Extract the (X, Y) coordinate from the center of the cell holding the provided text.  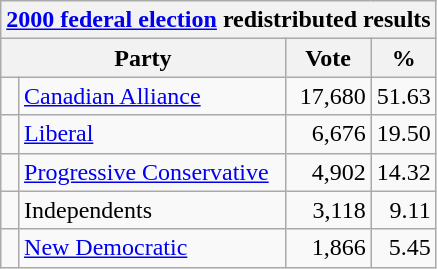
Vote (328, 58)
Party (143, 58)
1,866 (328, 248)
New Democratic (152, 248)
14.32 (404, 172)
Independents (152, 210)
Progressive Conservative (152, 172)
5.45 (404, 248)
2000 federal election redistributed results (218, 20)
Liberal (152, 134)
% (404, 58)
17,680 (328, 96)
19.50 (404, 134)
Canadian Alliance (152, 96)
9.11 (404, 210)
3,118 (328, 210)
51.63 (404, 96)
4,902 (328, 172)
6,676 (328, 134)
